Output the (x, y) coordinate of the center of the cell containing the given text.  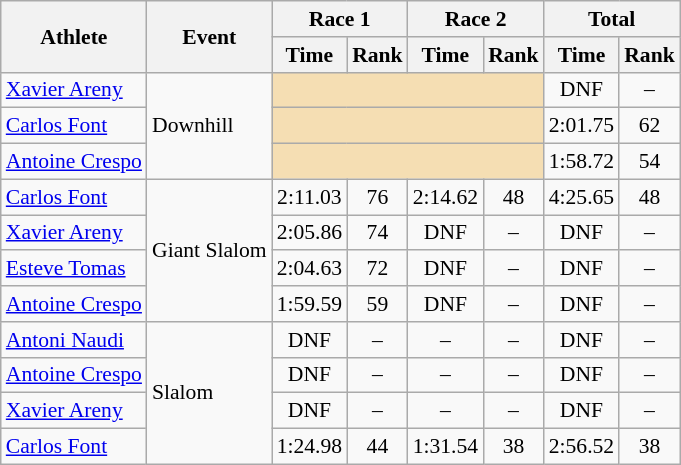
Race 2 (476, 19)
1:31.54 (446, 447)
Athlete (74, 36)
2:04.63 (310, 269)
62 (650, 126)
54 (650, 162)
2:56.52 (582, 447)
74 (378, 233)
59 (378, 304)
Giant Slalom (210, 250)
76 (378, 197)
2:14.62 (446, 197)
Esteve Tomas (74, 269)
2:11.03 (310, 197)
1:24.98 (310, 447)
2:01.75 (582, 126)
2:05.86 (310, 233)
Slalom (210, 393)
Race 1 (340, 19)
Event (210, 36)
Total (612, 19)
4:25.65 (582, 197)
Antoni Naudi (74, 340)
72 (378, 269)
Downhill (210, 126)
44 (378, 447)
1:58.72 (582, 162)
1:59.59 (310, 304)
